Provide the [X, Y] coordinate of the cell's center where the given text is located.  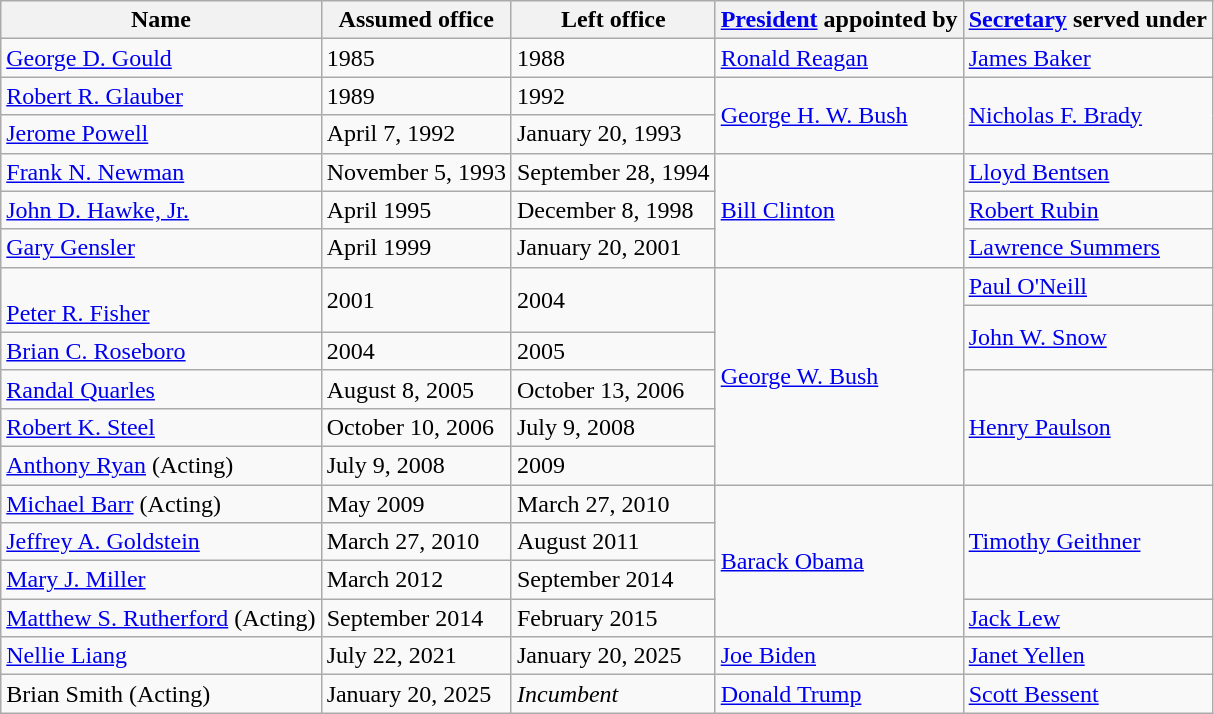
April 1995 [416, 210]
Lawrence Summers [1088, 248]
1988 [613, 58]
Frank N. Newman [161, 172]
Name [161, 20]
February 2015 [613, 618]
John D. Hawke, Jr. [161, 210]
Henry Paulson [1088, 427]
Robert K. Steel [161, 427]
Barack Obama [839, 560]
July 22, 2021 [416, 656]
September 28, 1994 [613, 172]
October 13, 2006 [613, 389]
George D. Gould [161, 58]
1989 [416, 96]
George H. W. Bush [839, 115]
Paul O'Neill [1088, 286]
Joe Biden [839, 656]
Assumed office [416, 20]
August 2011 [613, 542]
April 7, 1992 [416, 134]
January 20, 1993 [613, 134]
Robert Rubin [1088, 210]
October 10, 2006 [416, 427]
Scott Bessent [1088, 694]
2005 [613, 351]
Anthony Ryan (Acting) [161, 465]
Mary J. Miller [161, 580]
Brian Smith (Acting) [161, 694]
James Baker [1088, 58]
Jeffrey A. Goldstein [161, 542]
Matthew S. Rutherford (Acting) [161, 618]
Bill Clinton [839, 210]
Brian C. Roseboro [161, 351]
Randal Quarles [161, 389]
Secretary served under [1088, 20]
Peter R. Fisher [161, 300]
Jerome Powell [161, 134]
April 1999 [416, 248]
Ronald Reagan [839, 58]
December 8, 1998 [613, 210]
August 8, 2005 [416, 389]
Robert R. Glauber [161, 96]
Donald Trump [839, 694]
2001 [416, 300]
Janet Yellen [1088, 656]
John W. Snow [1088, 338]
November 5, 1993 [416, 172]
1985 [416, 58]
Nellie Liang [161, 656]
George W. Bush [839, 376]
Lloyd Bentsen [1088, 172]
Incumbent [613, 694]
May 2009 [416, 503]
Left office [613, 20]
January 20, 2001 [613, 248]
Michael Barr (Acting) [161, 503]
President appointed by [839, 20]
2009 [613, 465]
Jack Lew [1088, 618]
Nicholas F. Brady [1088, 115]
March 2012 [416, 580]
1992 [613, 96]
Gary Gensler [161, 248]
Timothy Geithner [1088, 541]
